From the cell containing the given text, extract its center point as (x, y) coordinate. 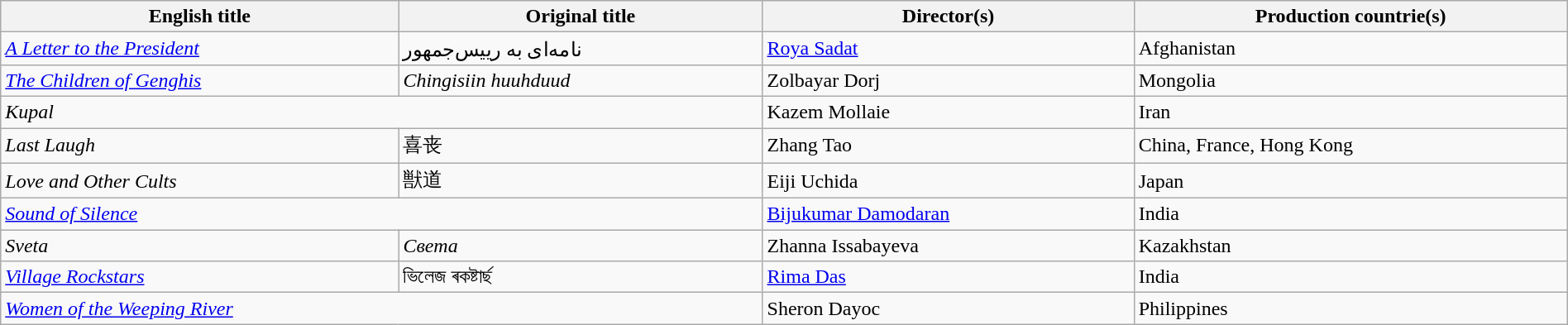
Chingisiin huuhduud (581, 80)
Village Rockstars (200, 277)
Sveta (200, 246)
Japan (1350, 180)
Roya Sadat (948, 49)
Kazakhstan (1350, 246)
China, France, Hong Kong (1350, 146)
English title (200, 17)
Director(s) (948, 17)
Sound of Silence (382, 214)
喜丧 (581, 146)
ভিলেজ ৰকষ্টাৰ্ছ (581, 277)
Kazem Mollaie (948, 112)
Afghanistan (1350, 49)
Mongolia (1350, 80)
Zolbayar Dorj (948, 80)
Zhang Tao (948, 146)
Kupal (382, 112)
A Letter to the President (200, 49)
نامه‌ای به رییس‌جمهور (581, 49)
Sheron Dayoc (948, 308)
Women of the Weeping River (382, 308)
Rima Das (948, 277)
Love and Other Cults (200, 180)
Eiji Uchida (948, 180)
Original title (581, 17)
Philippines (1350, 308)
Production countrie(s) (1350, 17)
獣道 (581, 180)
Bijukumar Damodaran (948, 214)
Iran (1350, 112)
Zhanna Issabayeva (948, 246)
Света (581, 246)
Last Laugh (200, 146)
The Children of Genghis (200, 80)
